Capture the cell that displays the provided text and extract its (X, Y) central coordinate. 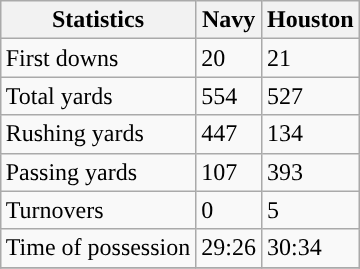
Total yards (98, 96)
393 (310, 172)
447 (229, 134)
20 (229, 58)
29:26 (229, 248)
107 (229, 172)
First downs (98, 58)
Houston (310, 20)
Rushing yards (98, 134)
21 (310, 58)
5 (310, 210)
Turnovers (98, 210)
134 (310, 134)
Statistics (98, 20)
527 (310, 96)
Navy (229, 20)
554 (229, 96)
0 (229, 210)
Time of possession (98, 248)
30:34 (310, 248)
Passing yards (98, 172)
